Search for the cell housing the specified text and yield its [x, y] center coordinate. 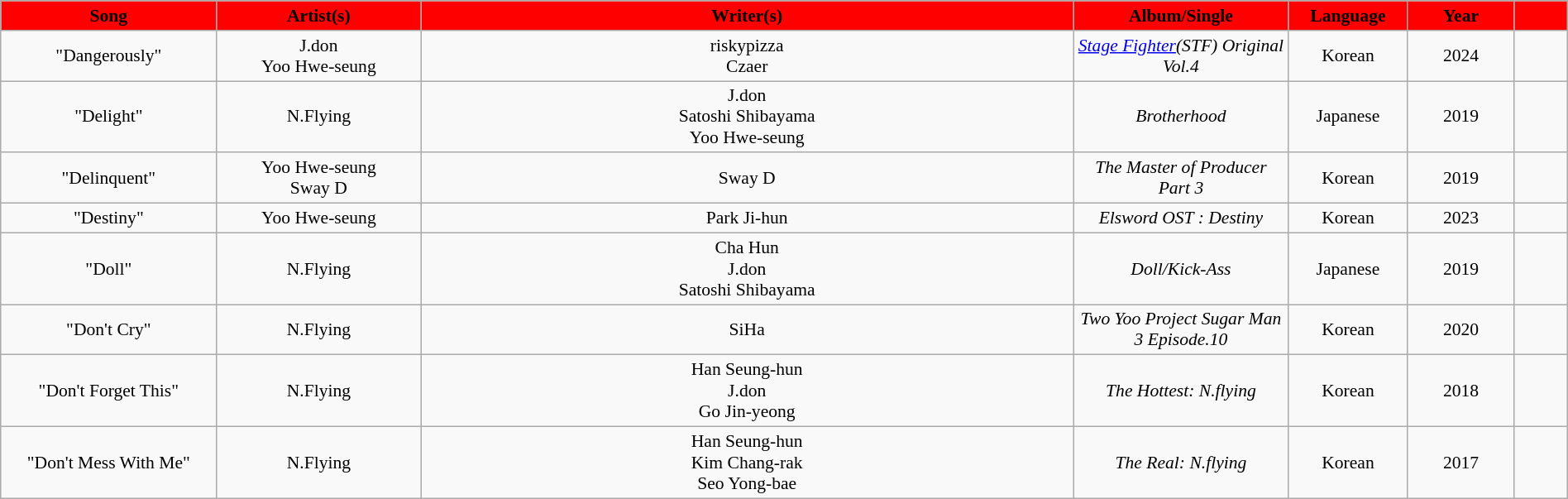
Two Yoo Project Sugar Man 3 Episode.10 [1181, 329]
J.don Satoshi Shibayama Yoo Hwe-seung [748, 118]
2023 [1461, 218]
Yoo Hwe-seung [319, 218]
The Hottest: N.flying [1181, 391]
Sway D [748, 177]
"Dangerously" [109, 55]
"Destiny" [109, 218]
2020 [1461, 329]
"Delight" [109, 118]
Writer(s) [748, 16]
"Doll" [109, 268]
Yoo Hwe-seung Sway D [319, 177]
Park Ji-hun [748, 218]
Year [1461, 16]
Brotherhood [1181, 118]
Elsword OST : Destiny [1181, 218]
riskypizza Czaer [748, 55]
Song [109, 16]
Language [1348, 16]
2018 [1461, 391]
"Don't Mess With Me" [109, 462]
Han Seung-hun Kim Chang-rak Seo Yong-bae [748, 462]
Han Seung-hun J.don Go Jin-yeong [748, 391]
Stage Fighter(STF) Original Vol.4 [1181, 55]
The Master of Producer Part 3 [1181, 177]
2017 [1461, 462]
Album/Single [1181, 16]
"Don't Forget This" [109, 391]
The Real: N.flying [1181, 462]
"Don't Cry" [109, 329]
Doll/Kick-Ass [1181, 268]
"Delinquent" [109, 177]
Cha Hun J.don Satoshi Shibayama [748, 268]
J.donYoo Hwe-seung [319, 55]
SiHa [748, 329]
2024 [1461, 55]
Artist(s) [319, 16]
